Pinpoint the cell where the given text exists, returning its (x, y) midpoint coordinate. 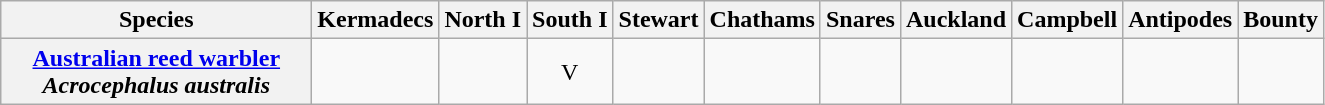
North I (483, 20)
Chathams (762, 20)
Campbell (1068, 20)
Australian reed warblerAcrocephalus australis (156, 72)
Auckland (956, 20)
Snares (860, 20)
V (570, 72)
Antipodes (1180, 20)
Bounty (1281, 20)
Species (156, 20)
South I (570, 20)
Kermadecs (376, 20)
Stewart (658, 20)
